Scan for the cell matching the given text and deliver its [x, y] coordinate at center. 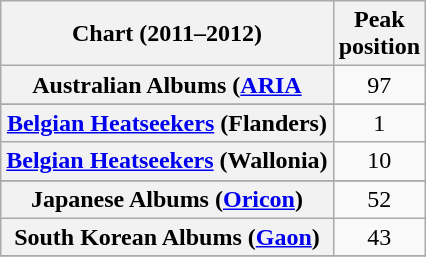
Japanese Albums (Oricon) [167, 199]
97 [379, 85]
South Korean Albums (Gaon) [167, 237]
Chart (2011–2012) [167, 34]
10 [379, 161]
Belgian Heatseekers (Flanders) [167, 123]
Belgian Heatseekers (Wallonia) [167, 161]
Australian Albums (ARIA [167, 85]
43 [379, 237]
1 [379, 123]
Peakposition [379, 34]
52 [379, 199]
